Locate the cell with the specified text and output its (x, y) center coordinate. 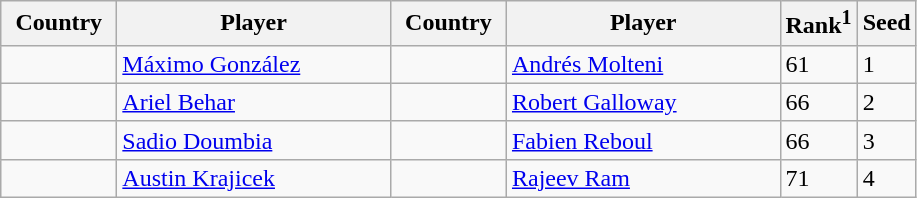
Fabien Reboul (643, 140)
3 (886, 140)
Austin Krajicek (254, 178)
Rajeev Ram (643, 178)
61 (818, 64)
Máximo González (254, 64)
Seed (886, 24)
4 (886, 178)
1 (886, 64)
Andrés Molteni (643, 64)
Sadio Doumbia (254, 140)
Rank1 (818, 24)
Robert Galloway (643, 102)
Ariel Behar (254, 102)
2 (886, 102)
71 (818, 178)
